Detect which cell encompasses the target text, then output its (x, y) center coordinate. 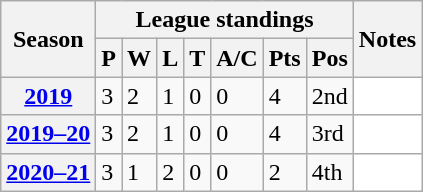
League standings (224, 20)
T (198, 58)
2nd (330, 96)
4th (330, 172)
Notes (387, 39)
2019–20 (48, 134)
2019 (48, 96)
3rd (330, 134)
Pts (284, 58)
2020–21 (48, 172)
W (140, 58)
Pos (330, 58)
A/C (237, 58)
P (109, 58)
L (170, 58)
Season (48, 39)
